Detect which cell encompasses the target text, then output its (x, y) center coordinate. 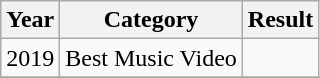
Category (152, 20)
Best Music Video (152, 58)
Result (280, 20)
Year (30, 20)
2019 (30, 58)
